Determine the (X, Y) coordinate at the center of the cell enclosing the given text.  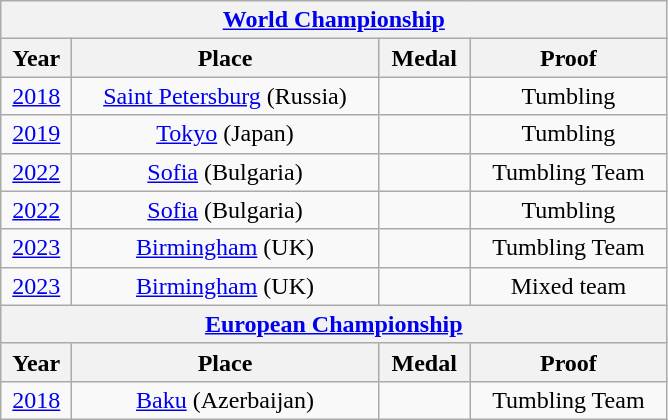
2019 (36, 134)
European Championship (334, 324)
Baku (Azerbaijan) (225, 400)
World Championship (334, 20)
Mixed team (568, 286)
Saint Petersburg (Russia) (225, 96)
Tokyo (Japan) (225, 134)
